Scan for the cell matching the given text and deliver its [x, y] coordinate at center. 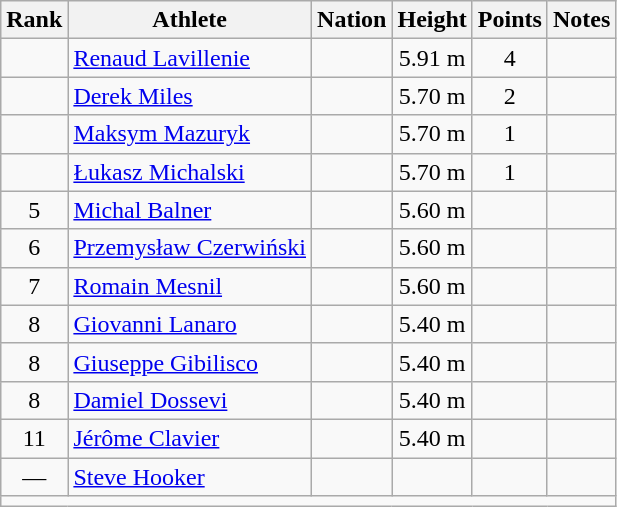
Points [510, 20]
Athlete [190, 20]
Renaud Lavillenie [190, 58]
Jérôme Clavier [190, 438]
4 [510, 58]
5 [34, 210]
Przemysław Czerwiński [190, 248]
Derek Miles [190, 96]
Height [432, 20]
6 [34, 248]
Notes [581, 20]
7 [34, 286]
Rank [34, 20]
Maksym Mazuryk [190, 134]
Łukasz Michalski [190, 172]
11 [34, 438]
2 [510, 96]
Romain Mesnil [190, 286]
Giuseppe Gibilisco [190, 362]
Damiel Dossevi [190, 400]
Steve Hooker [190, 477]
Giovanni Lanaro [190, 324]
Michal Balner [190, 210]
5.91 m [432, 58]
— [34, 477]
Nation [352, 20]
